Provide the [X, Y] coordinate of the cell's center where the given text is located.  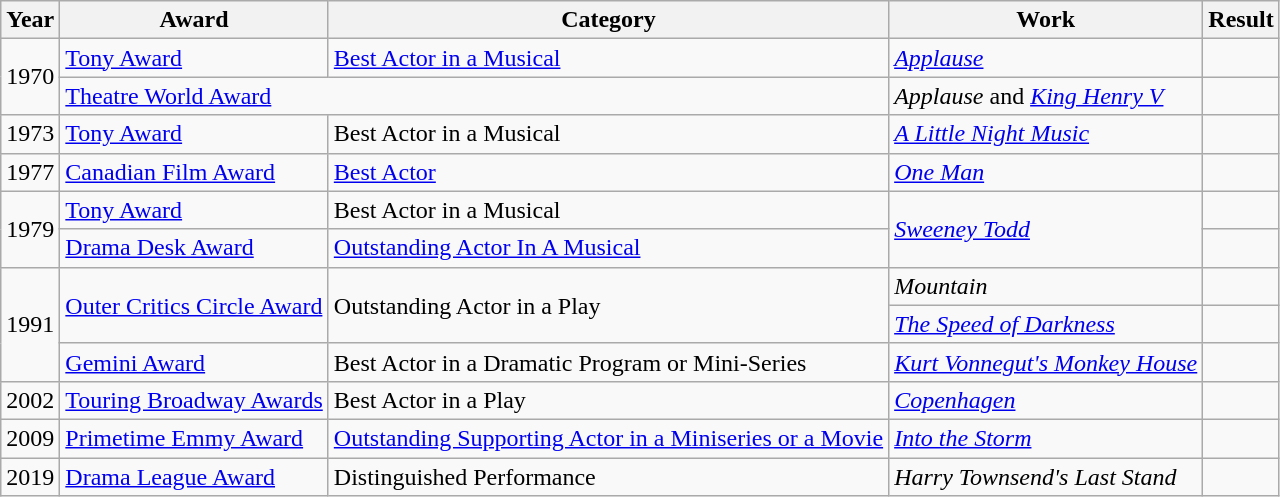
Sweeney Todd [1046, 229]
Year [30, 20]
One Man [1046, 172]
Best Actor in a Play [608, 400]
Award [194, 20]
2002 [30, 400]
Theatre World Award [474, 96]
Best Actor in a Dramatic Program or Mini-Series [608, 362]
Primetime Emmy Award [194, 438]
Outstanding Actor In A Musical [608, 248]
Outstanding Supporting Actor in a Miniseries or a Movie [608, 438]
1991 [30, 324]
Harry Townsend's Last Stand [1046, 477]
Category [608, 20]
Drama Desk Award [194, 248]
Drama League Award [194, 477]
A Little Night Music [1046, 134]
Copenhagen [1046, 400]
Distinguished Performance [608, 477]
Outer Critics Circle Award [194, 305]
Mountain [1046, 286]
Touring Broadway Awards [194, 400]
Into the Storm [1046, 438]
Result [1241, 20]
2019 [30, 477]
Work [1046, 20]
The Speed of Darkness [1046, 324]
Best Actor [608, 172]
1973 [30, 134]
1970 [30, 77]
1977 [30, 172]
Outstanding Actor in a Play [608, 305]
Applause [1046, 58]
2009 [30, 438]
Applause and King Henry V [1046, 96]
1979 [30, 229]
Canadian Film Award [194, 172]
Gemini Award [194, 362]
Kurt Vonnegut's Monkey House [1046, 362]
